Detect which cell encompasses the target text, then output its (x, y) center coordinate. 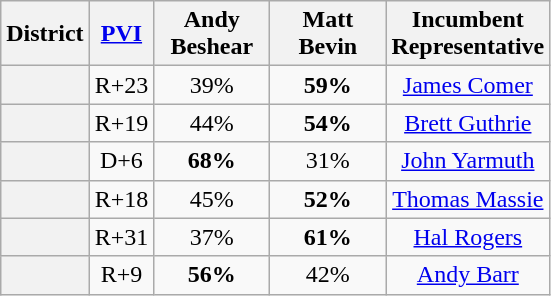
56% (212, 275)
R+18 (122, 199)
68% (212, 161)
39% (212, 85)
R+23 (122, 85)
PVI (122, 34)
John Yarmuth (468, 161)
54% (328, 123)
R+31 (122, 237)
D+6 (122, 161)
MattBevin (328, 34)
Thomas Massie (468, 199)
61% (328, 237)
Brett Guthrie (468, 123)
R+9 (122, 275)
R+19 (122, 123)
James Comer (468, 85)
42% (328, 275)
37% (212, 237)
Hal Rogers (468, 237)
59% (328, 85)
Andy Barr (468, 275)
31% (328, 161)
IncumbentRepresentative (468, 34)
44% (212, 123)
52% (328, 199)
District (45, 34)
45% (212, 199)
AndyBeshear (212, 34)
